Extract the (X, Y) coordinate from the center of the cell holding the provided text.  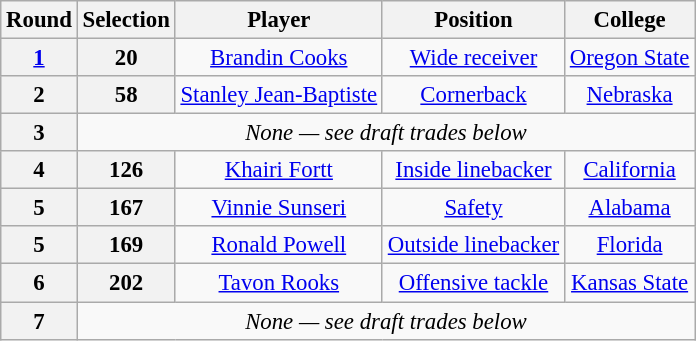
169 (126, 245)
1 (39, 58)
4 (39, 170)
Ronald Powell (278, 245)
Alabama (630, 208)
California (630, 170)
Player (278, 20)
Selection (126, 20)
Stanley Jean-Baptiste (278, 95)
Tavon Rooks (278, 283)
7 (39, 321)
Cornerback (473, 95)
Position (473, 20)
Florida (630, 245)
Outside linebacker (473, 245)
Offensive tackle (473, 283)
Khairi Fortt (278, 170)
58 (126, 95)
6 (39, 283)
Oregon State (630, 58)
3 (39, 133)
Nebraska (630, 95)
126 (126, 170)
Wide receiver (473, 58)
Kansas State (630, 283)
167 (126, 208)
Safety (473, 208)
Inside linebacker (473, 170)
2 (39, 95)
202 (126, 283)
Vinnie Sunseri (278, 208)
20 (126, 58)
Brandin Cooks (278, 58)
Round (39, 20)
College (630, 20)
